Return [x, y] of the center of cell containing provided text 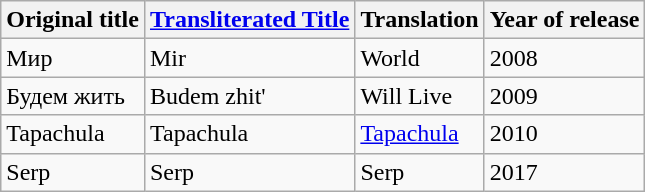
Will Live [420, 96]
World [420, 58]
Мир [73, 58]
Original title [73, 20]
Budem zhit' [249, 96]
Year of release [564, 20]
2017 [564, 172]
2009 [564, 96]
Mir [249, 58]
Будем жить [73, 96]
Transliterated Title [249, 20]
2008 [564, 58]
2010 [564, 134]
Translation [420, 20]
